Scan for the cell matching the given text and deliver its [x, y] coordinate at center. 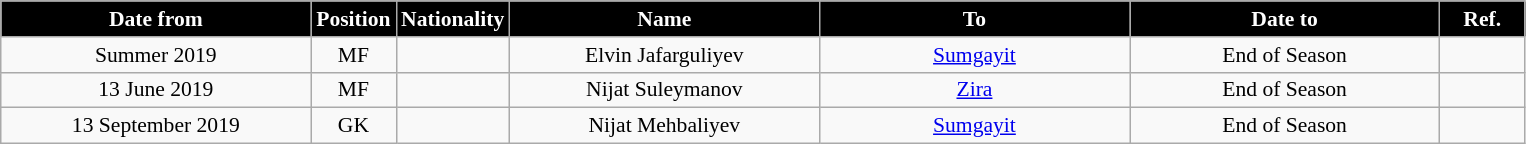
To [974, 19]
Nijat Suleymanov [664, 90]
Name [664, 19]
Elvin Jafarguliyev [664, 55]
13 September 2019 [156, 126]
Summer 2019 [156, 55]
Zira [974, 90]
GK [354, 126]
Position [354, 19]
13 June 2019 [156, 90]
Nijat Mehbaliyev [664, 126]
Nationality [452, 19]
Date from [156, 19]
Ref. [1482, 19]
Date to [1285, 19]
